Detect which cell encompasses the target text, then output its [X, Y] center coordinate. 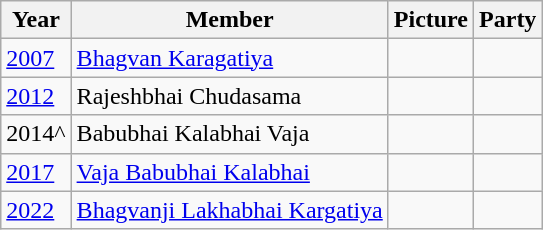
2012 [36, 96]
Vaja Babubhai Kalabhai [230, 172]
Year [36, 20]
Bhagvan Karagatiya [230, 58]
Member [230, 20]
2007 [36, 58]
Party [508, 20]
Rajeshbhai Chudasama [230, 96]
2014^ [36, 134]
2017 [36, 172]
Bhagvanji Lakhabhai Kargatiya [230, 210]
Picture [430, 20]
2022 [36, 210]
Babubhai Kalabhai Vaja [230, 134]
